From the cell containing the given text, extract its center point as (X, Y) coordinate. 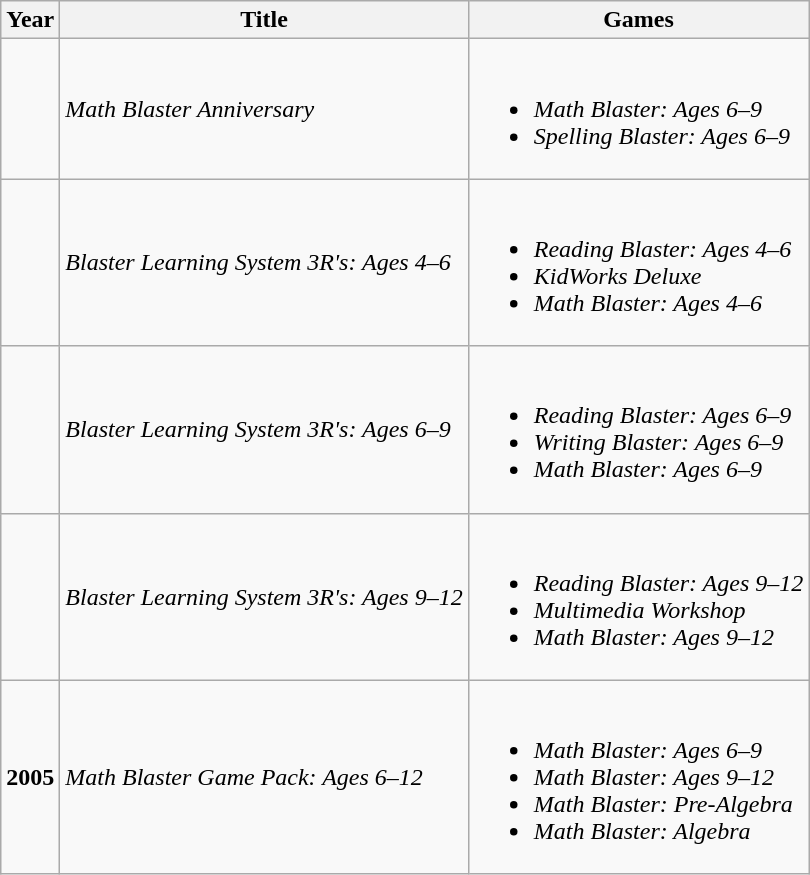
Math Blaster: Ages 6–9Spelling Blaster: Ages 6–9 (638, 109)
Blaster Learning System 3R's: Ages 9–12 (264, 596)
Title (264, 20)
2005 (30, 777)
Math Blaster Game Pack: Ages 6–12 (264, 777)
Math Blaster: Ages 6–9Math Blaster: Ages 9–12Math Blaster: Pre-AlgebraMath Blaster: Algebra (638, 777)
Reading Blaster: Ages 9–12Multimedia WorkshopMath Blaster: Ages 9–12 (638, 596)
Blaster Learning System 3R's: Ages 4–6 (264, 262)
Blaster Learning System 3R's: Ages 6–9 (264, 430)
Games (638, 20)
Math Blaster Anniversary (264, 109)
Reading Blaster: Ages 6–9Writing Blaster: Ages 6–9Math Blaster: Ages 6–9 (638, 430)
Reading Blaster: Ages 4–6KidWorks DeluxeMath Blaster: Ages 4–6 (638, 262)
Year (30, 20)
